Detect which cell encompasses the target text, then output its [x, y] center coordinate. 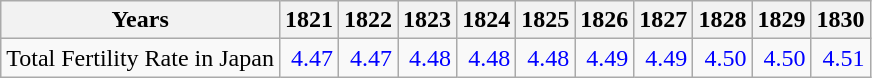
1830 [840, 20]
1825 [546, 20]
1826 [604, 20]
1821 [308, 20]
4.51 [840, 58]
Total Fertility Rate in Japan [140, 58]
Years [140, 20]
1827 [664, 20]
1824 [486, 20]
1829 [782, 20]
1823 [428, 20]
1828 [722, 20]
1822 [368, 20]
